Scan for the cell matching the given text and deliver its [X, Y] coordinate at center. 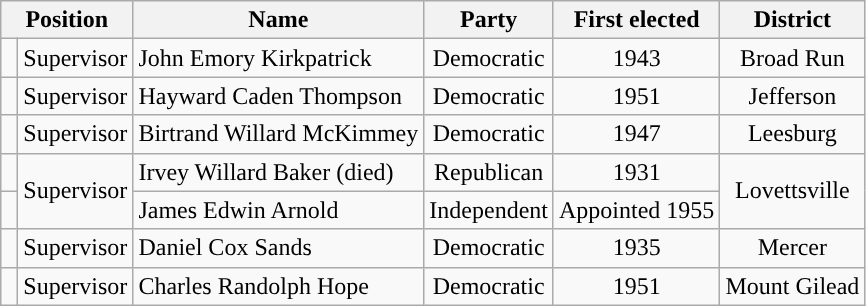
Position [67, 20]
Party [489, 20]
Independent [489, 210]
John Emory Kirkpatrick [278, 58]
1947 [636, 134]
District [792, 20]
Birtrand Willard McKimmey [278, 134]
1931 [636, 172]
1943 [636, 58]
First elected [636, 20]
James Edwin Arnold [278, 210]
Jefferson [792, 96]
Republican [489, 172]
Lovettsville [792, 191]
Hayward Caden Thompson [278, 96]
Irvey Willard Baker (died) [278, 172]
Daniel Cox Sands [278, 248]
Appointed 1955 [636, 210]
Broad Run [792, 58]
Leesburg [792, 134]
Name [278, 20]
1935 [636, 248]
Charles Randolph Hope [278, 286]
Mercer [792, 248]
Mount Gilead [792, 286]
